For the text-containing cell, return its midpoint in [X, Y] coordinate format. 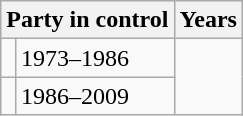
Party in control [88, 20]
Years [208, 20]
1973–1986 [94, 58]
1986–2009 [94, 96]
